Determine the (X, Y) coordinate at the center of the cell enclosing the given text.  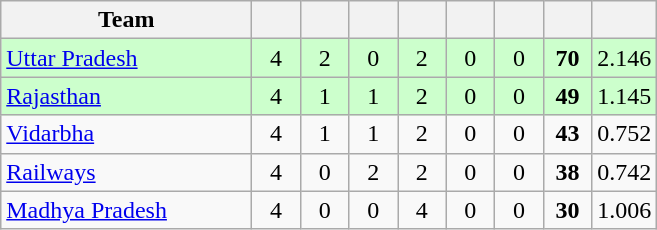
2.146 (624, 58)
0.752 (624, 134)
1.145 (624, 96)
70 (568, 58)
Vidarbha (126, 134)
0.742 (624, 172)
30 (568, 210)
Team (126, 20)
Rajasthan (126, 96)
49 (568, 96)
Madhya Pradesh (126, 210)
1.006 (624, 210)
Railways (126, 172)
Uttar Pradesh (126, 58)
38 (568, 172)
43 (568, 134)
